Locate the cell with the specified text and output its [x, y] center coordinate. 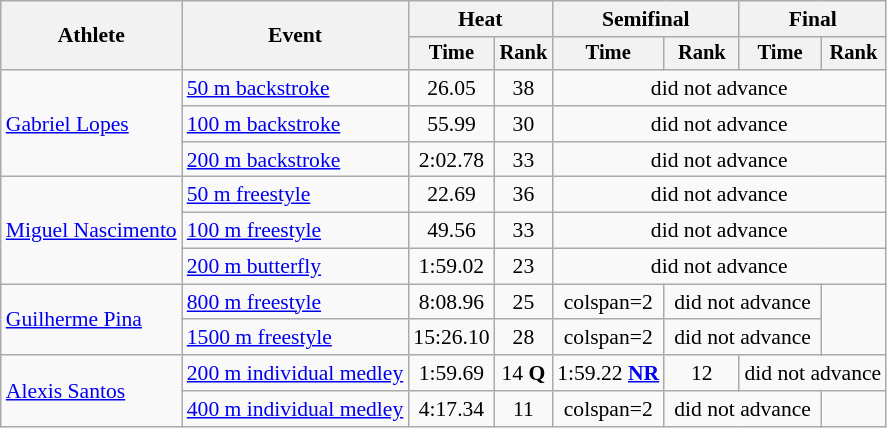
4:17.34 [451, 409]
2:02.78 [451, 160]
8:08.96 [451, 302]
49.56 [451, 231]
1:59.22 NR [608, 373]
Miguel Nascimento [92, 230]
25 [524, 302]
200 m individual medley [296, 373]
30 [524, 124]
200 m butterfly [296, 267]
800 m freestyle [296, 302]
Gabriel Lopes [92, 124]
12 [702, 373]
28 [524, 338]
Final [812, 19]
1:59.02 [451, 267]
100 m backstroke [296, 124]
Event [296, 36]
22.69 [451, 195]
Athlete [92, 36]
50 m backstroke [296, 88]
14 Q [524, 373]
36 [524, 195]
38 [524, 88]
26.05 [451, 88]
11 [524, 409]
50 m freestyle [296, 195]
15:26.10 [451, 338]
23 [524, 267]
Heat [480, 19]
Guilherme Pina [92, 320]
55.99 [451, 124]
400 m individual medley [296, 409]
Alexis Santos [92, 390]
200 m backstroke [296, 160]
Semifinal [646, 19]
1:59.69 [451, 373]
100 m freestyle [296, 231]
1500 m freestyle [296, 338]
